Return [X, Y] of the center of cell containing provided text 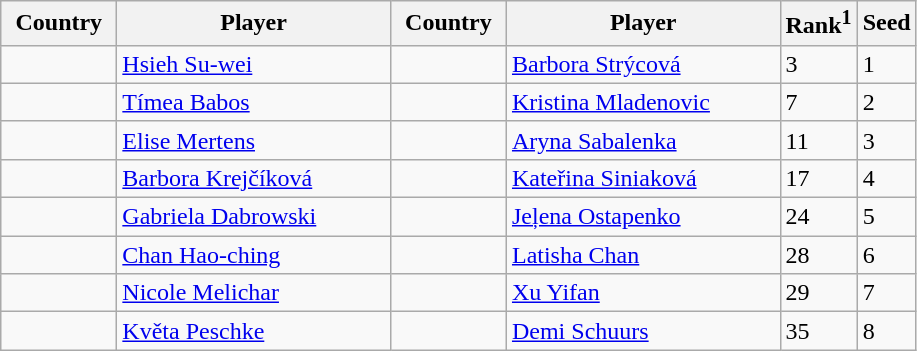
6 [886, 255]
28 [818, 255]
17 [818, 178]
2 [886, 102]
Aryna Sabalenka [643, 140]
35 [818, 331]
Barbora Krejčíková [254, 178]
Tímea Babos [254, 102]
Demi Schuurs [643, 331]
Seed [886, 24]
Elise Mertens [254, 140]
Kristina Mladenovic [643, 102]
29 [818, 293]
4 [886, 178]
Hsieh Su-wei [254, 64]
Chan Hao-ching [254, 255]
Rank1 [818, 24]
11 [818, 140]
8 [886, 331]
5 [886, 217]
Gabriela Dabrowski [254, 217]
Jeļena Ostapenko [643, 217]
Kateřina Siniaková [643, 178]
Xu Yifan [643, 293]
Barbora Strýcová [643, 64]
Květa Peschke [254, 331]
Latisha Chan [643, 255]
1 [886, 64]
24 [818, 217]
Nicole Melichar [254, 293]
